Provide the [X, Y] coordinate of the cell's center where the given text is located.  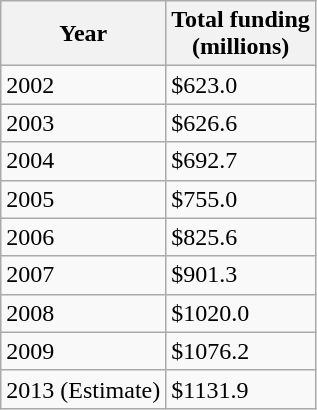
2002 [84, 85]
2005 [84, 199]
$1076.2 [241, 351]
2009 [84, 351]
2004 [84, 161]
2013 (Estimate) [84, 389]
$692.7 [241, 161]
2003 [84, 123]
2008 [84, 313]
$901.3 [241, 275]
$755.0 [241, 199]
$1131.9 [241, 389]
Year [84, 34]
$623.0 [241, 85]
2006 [84, 237]
$626.6 [241, 123]
$1020.0 [241, 313]
$825.6 [241, 237]
Total funding(millions) [241, 34]
2007 [84, 275]
